Locate the cell with the specified text and output its (x, y) center coordinate. 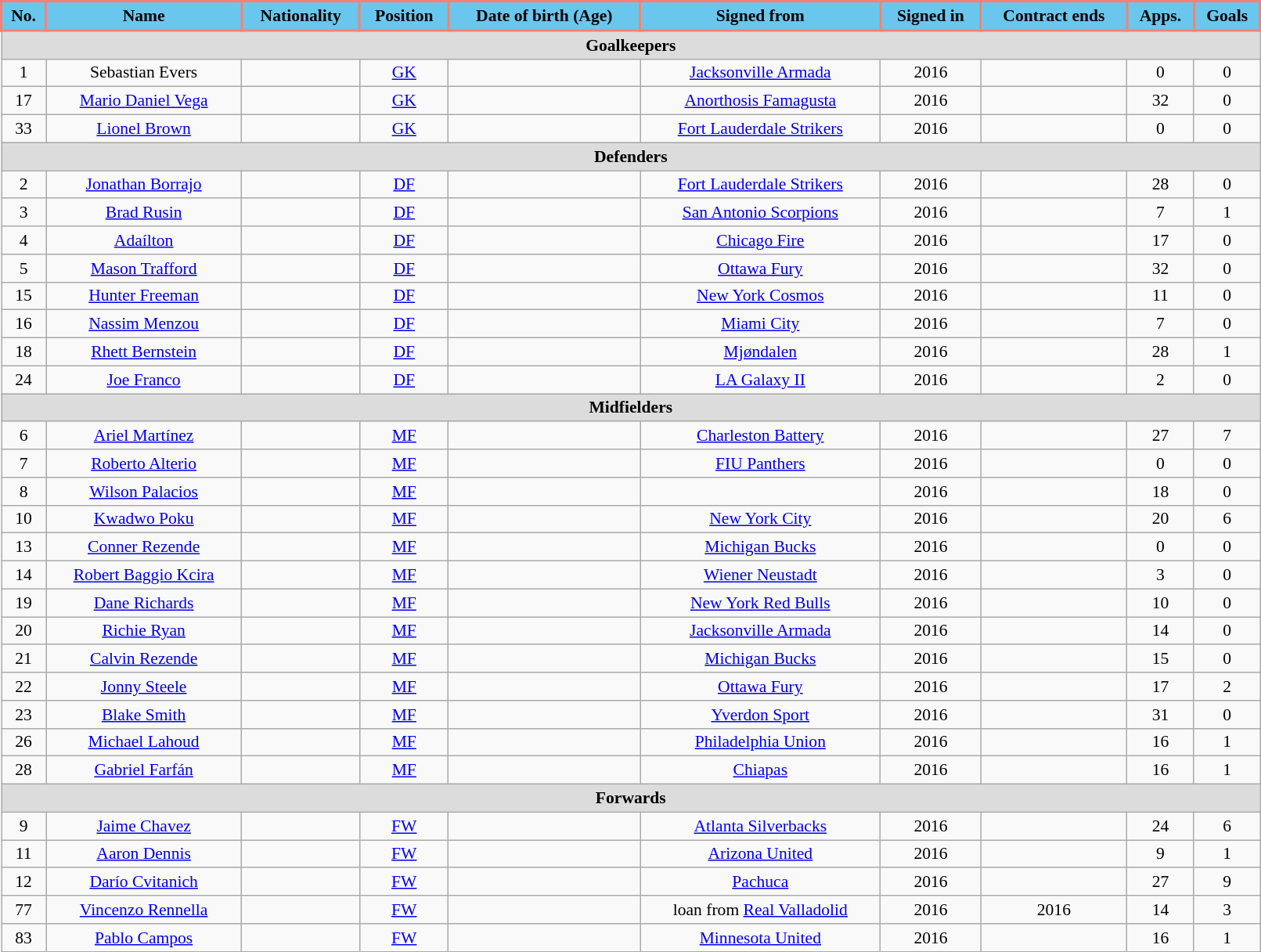
21 (23, 659)
Mario Daniel Vega (144, 101)
loan from Real Valladolid (761, 910)
Signed in (931, 16)
Ariel Martínez (144, 436)
Robert Baggio Kcira (144, 575)
Forwards (631, 799)
Blake Smith (144, 715)
Philadelphia Union (761, 742)
Hunter Freeman (144, 296)
Jonny Steele (144, 687)
Jonathan Borrajo (144, 185)
Jaime Chavez (144, 826)
Joe Franco (144, 380)
12 (23, 882)
Vincenzo Rennella (144, 910)
77 (23, 910)
LA Galaxy II (761, 380)
33 (23, 129)
Atlanta Silverbacks (761, 826)
Goals (1227, 16)
Gabriel Farfán (144, 770)
Wilson Palacios (144, 492)
Rhett Bernstein (144, 352)
Arizona United (761, 854)
Pablo Campos (144, 938)
23 (23, 715)
5 (23, 269)
Miami City (761, 324)
Charleston Battery (761, 436)
Adaílton (144, 240)
Kwadwo Poku (144, 519)
22 (23, 687)
Calvin Rezende (144, 659)
31 (1161, 715)
Mjøndalen (761, 352)
Darío Cvitanich (144, 882)
Defenders (631, 157)
Brad Rusin (144, 213)
8 (23, 492)
New York Cosmos (761, 296)
Chicago Fire (761, 240)
Conner Rezende (144, 547)
Chiapas (761, 770)
Lionel Brown (144, 129)
Date of birth (Age) (545, 16)
83 (23, 938)
Aaron Dennis (144, 854)
Richie Ryan (144, 631)
Pachuca (761, 882)
New York City (761, 519)
Contract ends (1054, 16)
New York Red Bulls (761, 603)
Roberto Alterio (144, 463)
26 (23, 742)
Goalkeepers (631, 45)
Nassim Menzou (144, 324)
Minnesota United (761, 938)
Anorthosis Famagusta (761, 101)
No. (23, 16)
4 (23, 240)
Midfielders (631, 408)
19 (23, 603)
Position (404, 16)
Mason Trafford (144, 269)
13 (23, 547)
Michael Lahoud (144, 742)
Signed from (761, 16)
Wiener Neustadt (761, 575)
Sebastian Evers (144, 73)
San Antonio Scorpions (761, 213)
Nationality (301, 16)
Apps. (1161, 16)
Name (144, 16)
FIU Panthers (761, 463)
Dane Richards (144, 603)
Yverdon Sport (761, 715)
